Determine the (X, Y) coordinate at the center of the cell enclosing the given text.  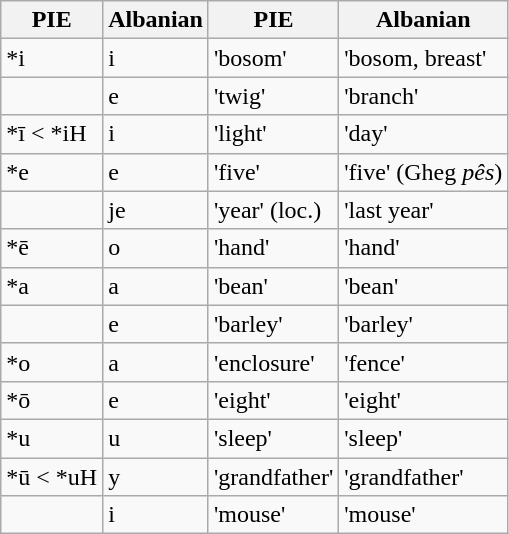
'five' (Gheg pês) (424, 172)
*o (52, 362)
*ū < *uH (52, 477)
*ō (52, 400)
y (156, 477)
*i (52, 58)
u (156, 438)
'light' (273, 134)
*a (52, 286)
*ī < *iH (52, 134)
o (156, 248)
*ē (52, 248)
*u (52, 438)
'bosom, breast' (424, 58)
'enclosure' (273, 362)
'year' (loc.) (273, 210)
'branch' (424, 96)
'fence' (424, 362)
'bosom' (273, 58)
je (156, 210)
'five' (273, 172)
'last year' (424, 210)
'twig' (273, 96)
*e (52, 172)
'day' (424, 134)
